Detect which cell encompasses the target text, then output its (x, y) center coordinate. 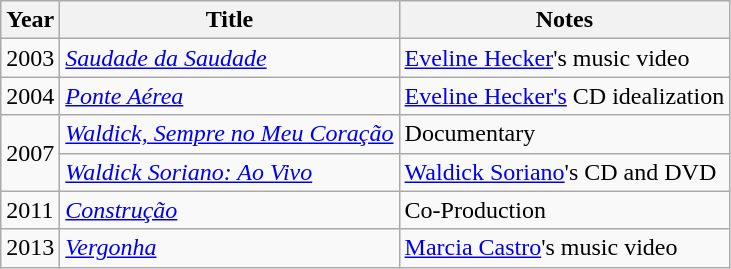
Waldick Soriano: Ao Vivo (230, 172)
Eveline Hecker's music video (564, 58)
Ponte Aérea (230, 96)
Vergonha (230, 248)
Construção (230, 210)
Year (30, 20)
2013 (30, 248)
Documentary (564, 134)
2007 (30, 153)
Waldick, Sempre no Meu Coração (230, 134)
Saudade da Saudade (230, 58)
2011 (30, 210)
Eveline Hecker's CD idealization (564, 96)
2004 (30, 96)
Waldick Soriano's CD and DVD (564, 172)
Notes (564, 20)
2003 (30, 58)
Marcia Castro's music video (564, 248)
Co-Production (564, 210)
Title (230, 20)
